For the text-containing cell, return its midpoint in [X, Y] coordinate format. 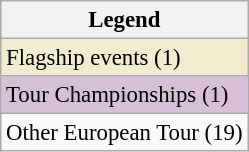
Other European Tour (19) [124, 133]
Tour Championships (1) [124, 95]
Flagship events (1) [124, 58]
Legend [124, 20]
